Identify which cell holds the provided text, then report its (X, Y) central coordinate. 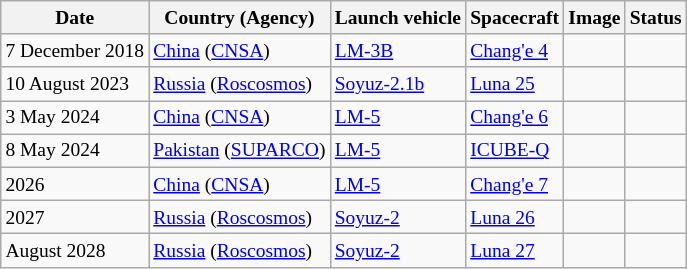
Luna 25 (515, 84)
ICUBE-Q (515, 150)
August 2028 (75, 250)
Chang'e 6 (515, 118)
Launch vehicle (398, 18)
Luna 26 (515, 216)
2027 (75, 216)
2026 (75, 184)
Image (594, 18)
8 May 2024 (75, 150)
Date (75, 18)
LM-3B (398, 50)
Pakistan (SUPARCO) (240, 150)
Spacecraft (515, 18)
3 May 2024 (75, 118)
Country (Agency) (240, 18)
Soyuz-2.1b (398, 84)
Luna 27 (515, 250)
Status (656, 18)
Chang'e 7 (515, 184)
Chang'e 4 (515, 50)
7 December 2018 (75, 50)
10 August 2023 (75, 84)
